For the text-containing cell, return its midpoint in (x, y) coordinate format. 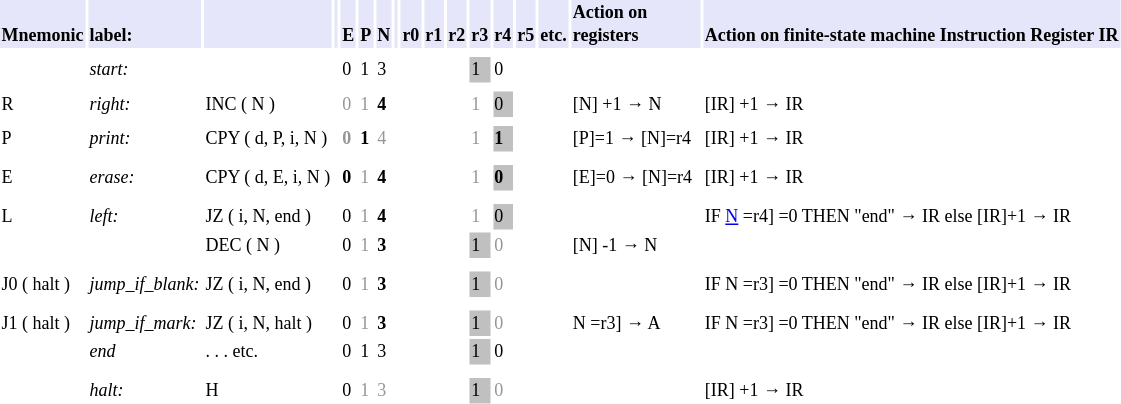
H (268, 391)
JZ ( i, N, halt ) (268, 323)
jump_if_blank: (144, 285)
[E]=0 → [N]=r4 (636, 178)
print: (144, 139)
left: (144, 217)
CPY ( d, E, i, N ) (268, 178)
L (42, 217)
Action on finite-state machine Instruction Register IR (912, 24)
r1 (434, 24)
[N] -1 → N (636, 245)
Mnemonic (42, 24)
[N] +1 → N (636, 105)
J1 ( halt ) (42, 323)
INC ( N ) (268, 105)
R (42, 105)
DEC ( N ) (268, 245)
N =r3] → A (636, 323)
right: (144, 105)
etc. (554, 24)
Action on registers (636, 24)
CPY ( d, P, i, N ) (268, 139)
r4 (503, 24)
start: (144, 70)
r5 (526, 24)
jump_if_mark: (144, 323)
[P]=1 → [N]=r4 (636, 139)
end (144, 352)
r0 (411, 24)
erase: (144, 178)
. . . etc. (268, 352)
label: (144, 24)
J0 ( halt ) (42, 285)
N (384, 24)
halt: (144, 391)
IF N =r4] =0 THEN "end" → IR else [IR]+1 → IR (912, 217)
r3 (480, 24)
r2 (457, 24)
